Search for the cell housing the specified text and yield its (x, y) center coordinate. 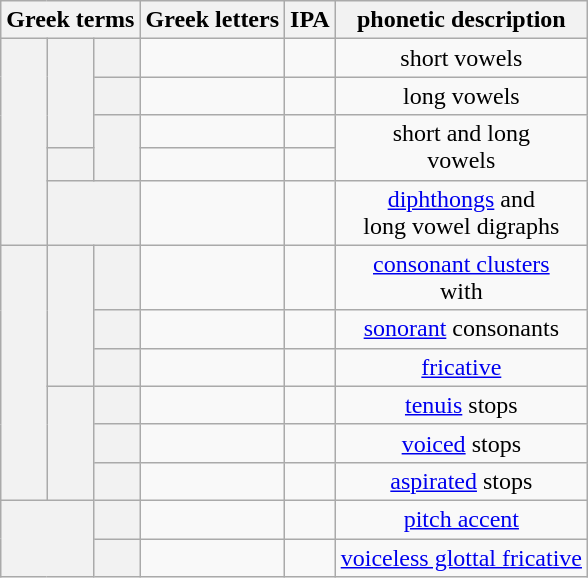
fricative (461, 367)
phonetic description (461, 20)
tenuis stops (461, 405)
voiced stops (461, 443)
short and longvowels (461, 148)
Greek letters (212, 20)
aspirated stops (461, 481)
sonorant consonants (461, 329)
short vowels (461, 58)
voiceless glottal fricative (461, 557)
IPA (310, 20)
pitch accent (461, 519)
diphthongs andlong vowel digraphs (461, 212)
long vowels (461, 96)
Greek terms (70, 20)
consonant clusterswith (461, 278)
